Extract the (x, y) coordinate from the center of the cell holding the provided text.  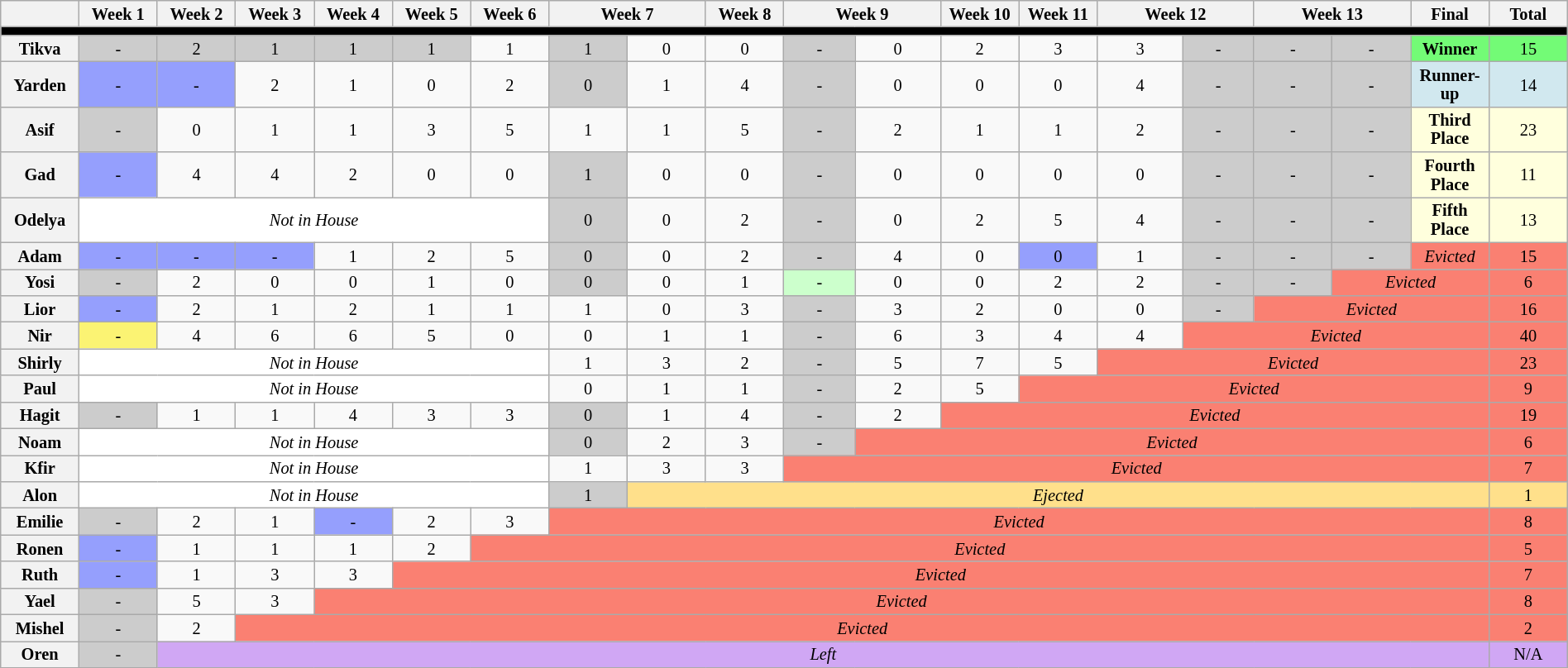
Winner (1451, 48)
Left (823, 654)
Lior (40, 308)
Ruth (40, 575)
Odelya (40, 220)
N/A (1528, 654)
11 (1528, 175)
Week 6 (509, 13)
19 (1528, 415)
40 (1528, 335)
Asif (40, 129)
Ejected (1058, 494)
Nir (40, 335)
Week 13 (1331, 13)
Tikva (40, 48)
Shirly (40, 362)
13 (1528, 220)
9 (1528, 389)
Week 2 (197, 13)
Yael (40, 601)
Kfir (40, 468)
Oren (40, 654)
Total (1528, 13)
Ronen (40, 548)
Week 7 (627, 13)
Noam (40, 441)
Paul (40, 389)
Week 8 (744, 13)
Week 4 (354, 13)
Gad (40, 175)
Final (1451, 13)
Alon (40, 494)
Week 1 (117, 13)
Week 11 (1059, 13)
Hagit (40, 415)
Yarden (40, 84)
14 (1528, 84)
Fourth Place (1451, 175)
Yosi (40, 282)
16 (1528, 308)
Week 9 (862, 13)
Adam (40, 255)
Week 5 (432, 13)
Week 10 (979, 13)
Mishel (40, 627)
Week 12 (1176, 13)
Runner-up (1451, 84)
Third Place (1451, 129)
Emilie (40, 521)
Week 3 (275, 13)
Fifth Place (1451, 220)
